Search for the cell housing the specified text and yield its [x, y] center coordinate. 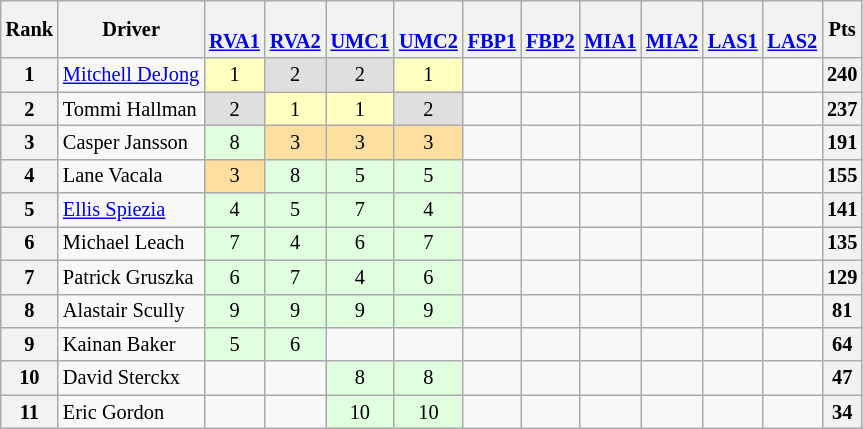
155 [842, 176]
47 [842, 378]
Driver [131, 29]
RVA1 [234, 29]
UMC2 [428, 29]
LAS1 [733, 29]
Patrick Gruszka [131, 277]
MIA1 [610, 29]
LAS2 [793, 29]
141 [842, 210]
34 [842, 412]
David Sterckx [131, 378]
191 [842, 142]
Casper Jansson [131, 142]
Alastair Scully [131, 311]
Eric Gordon [131, 412]
Tommi Hallman [131, 109]
81 [842, 311]
Pts [842, 29]
Michael Leach [131, 243]
FBP1 [492, 29]
11 [30, 412]
UMC1 [360, 29]
RVA2 [296, 29]
240 [842, 75]
Ellis Spiezia [131, 210]
129 [842, 277]
Lane Vacala [131, 176]
Rank [30, 29]
Mitchell DeJong [131, 75]
FBP2 [550, 29]
135 [842, 243]
Kainan Baker [131, 344]
64 [842, 344]
MIA2 [672, 29]
237 [842, 109]
